Locate the cell with the specified text and output its [x, y] center coordinate. 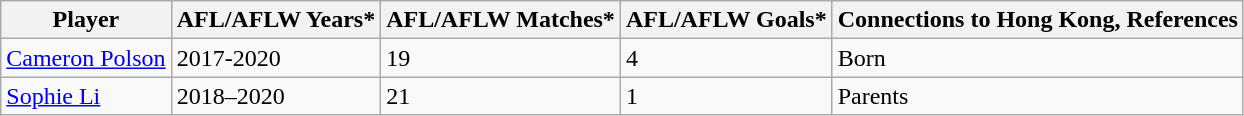
Player [86, 20]
21 [501, 96]
AFL/AFLW Years* [276, 20]
Sophie Li [86, 96]
4 [726, 58]
AFL/AFLW Matches* [501, 20]
AFL/AFLW Goals* [726, 20]
1 [726, 96]
Parents [1038, 96]
Cameron Polson [86, 58]
19 [501, 58]
Born [1038, 58]
2017-2020 [276, 58]
2018–2020 [276, 96]
Connections to Hong Kong, References [1038, 20]
